Identify which cell holds the provided text, then report its [x, y] central coordinate. 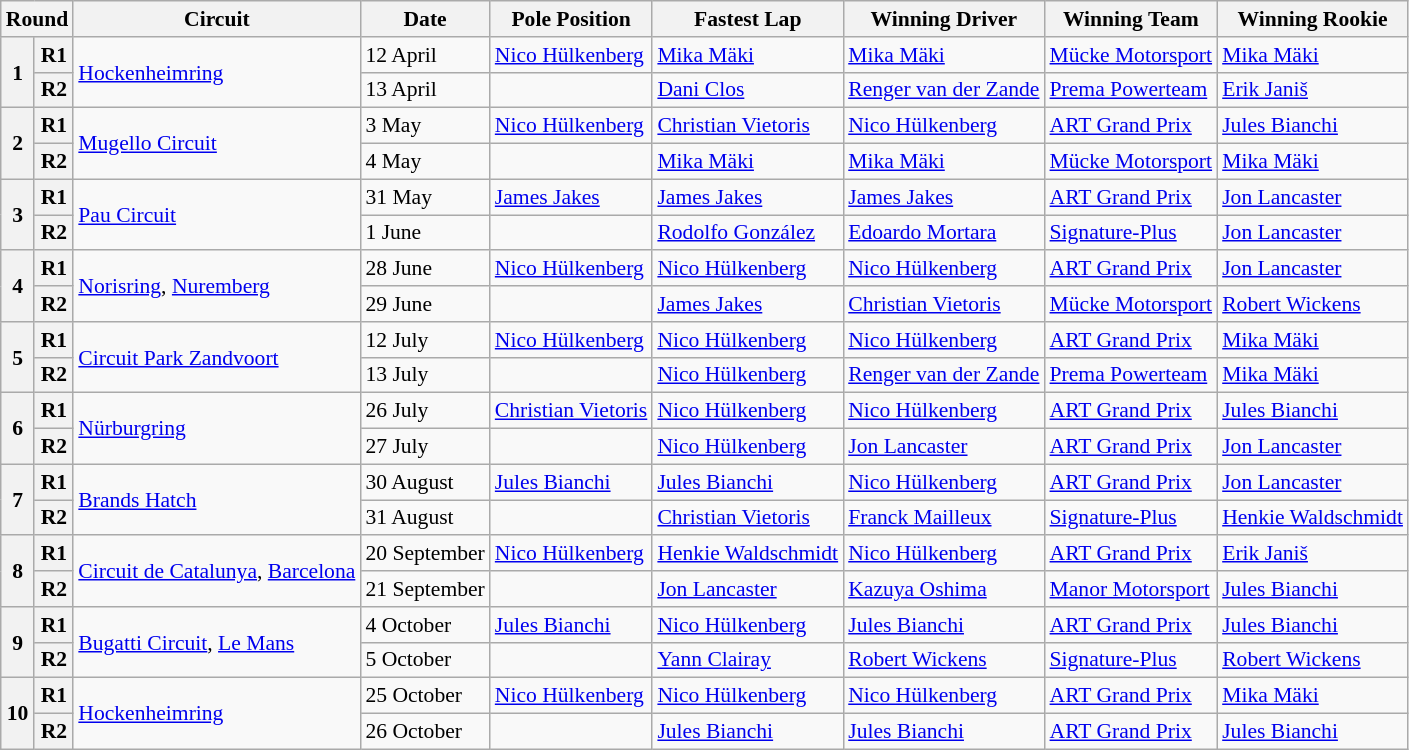
28 June [424, 269]
3 [18, 214]
Winning Team [1132, 19]
Yann Clairay [748, 660]
Edoardo Mortara [944, 233]
13 April [424, 90]
27 July [424, 447]
13 July [424, 375]
Rodolfo González [748, 233]
20 September [424, 554]
Norisring, Nuremberg [216, 286]
Date [424, 19]
Circuit [216, 19]
Pole Position [572, 19]
Kazuya Oshima [944, 589]
30 August [424, 482]
Mugello Circuit [216, 144]
Winning Driver [944, 19]
1 [18, 72]
29 June [424, 304]
4 [18, 286]
12 April [424, 55]
4 May [424, 162]
Dani Clos [748, 90]
4 October [424, 625]
2 [18, 144]
Circuit Park Zandvoort [216, 358]
8 [18, 572]
5 [18, 358]
Pau Circuit [216, 214]
Nürburgring [216, 428]
7 [18, 500]
Manor Motorsport [1132, 589]
Circuit de Catalunya, Barcelona [216, 572]
10 [18, 714]
31 May [424, 197]
Round [38, 19]
12 July [424, 340]
6 [18, 428]
Bugatti Circuit, Le Mans [216, 642]
Franck Mailleux [944, 518]
31 August [424, 518]
Brands Hatch [216, 500]
5 October [424, 660]
Fastest Lap [748, 19]
26 July [424, 411]
21 September [424, 589]
Winning Rookie [1312, 19]
1 June [424, 233]
25 October [424, 696]
3 May [424, 126]
9 [18, 642]
26 October [424, 732]
